Identify which cell holds the provided text, then report its [x, y] central coordinate. 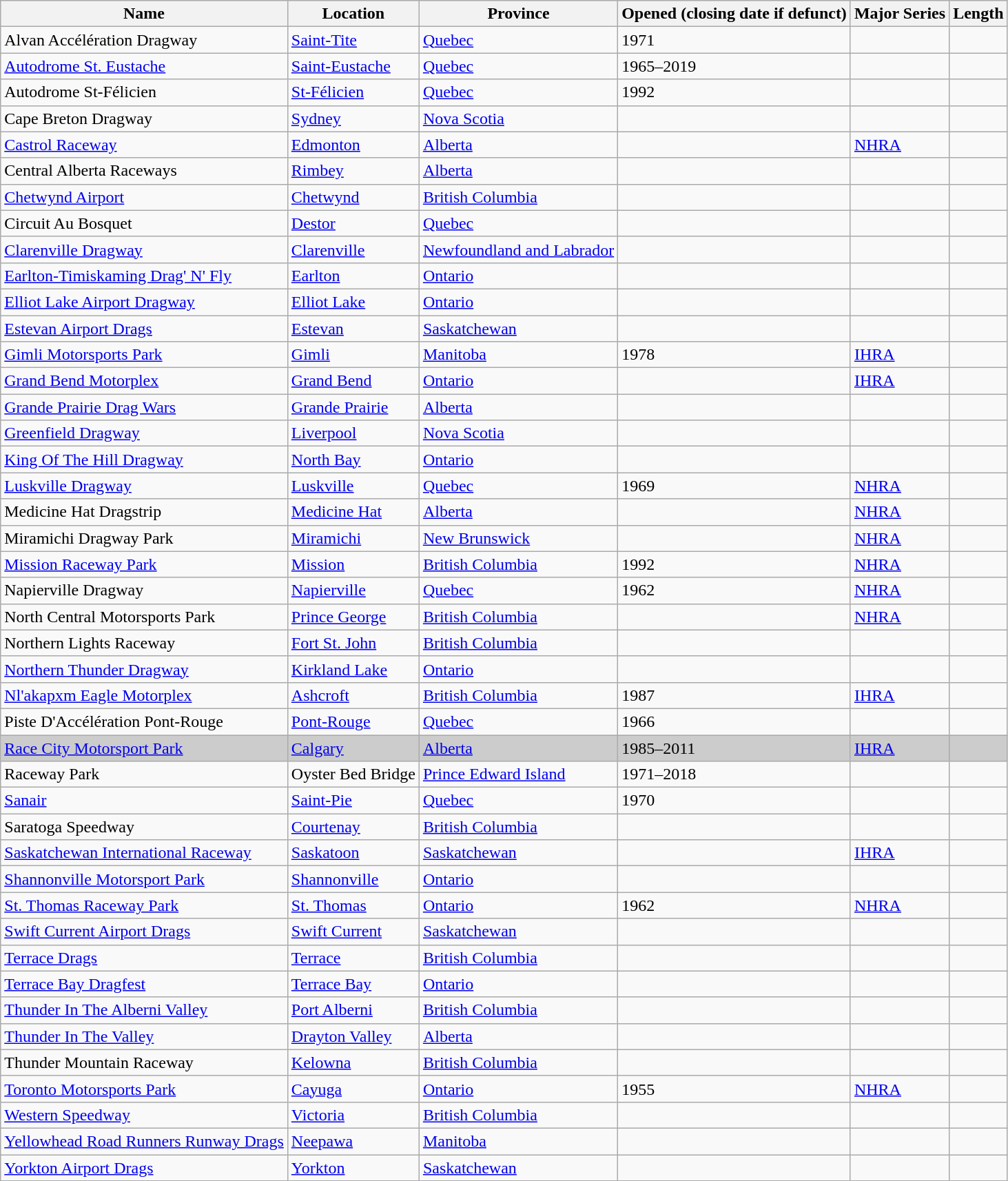
Shannonville Motorsport Park [145, 879]
Clarenville [353, 249]
Opened (closing date if defunct) [734, 14]
Raceway Park [145, 774]
Saskatchewan International Raceway [145, 853]
Name [145, 14]
1970 [734, 801]
Port Alberni [353, 1010]
Terrace Bay Dragfest [145, 984]
Shannonville [353, 879]
Terrace Drags [145, 958]
Swift Current Airport Drags [145, 932]
Elliot Lake [353, 302]
Estevan Airport Drags [145, 329]
Prince George [353, 617]
1987 [734, 695]
Sydney [353, 119]
Nl'akapxm Eagle Motorplex [145, 695]
Edmonton [353, 145]
St. Thomas Raceway Park [145, 905]
Thunder In The Valley [145, 1036]
Province [518, 14]
St. Thomas [353, 905]
Medicine Hat Dragstrip [145, 512]
1978 [734, 355]
Neepawa [353, 1141]
Fort St. John [353, 643]
Northern Lights Raceway [145, 643]
1966 [734, 721]
Prince Edward Island [518, 774]
St-Félicien [353, 92]
Race City Motorsport Park [145, 748]
Thunder In The Alberni Valley [145, 1010]
Grande Prairie [353, 407]
1969 [734, 486]
Location [353, 14]
Grande Prairie Drag Wars [145, 407]
King Of The Hill Dragway [145, 460]
Terrace Bay [353, 984]
Kirkland Lake [353, 669]
Clarenville Dragway [145, 249]
Autodrome St-Félicien [145, 92]
Toronto Motorsports Park [145, 1089]
Grand Bend [353, 381]
Northern Thunder Dragway [145, 669]
Grand Bend Motorplex [145, 381]
Alvan Accélération Dragway [145, 40]
Newfoundland and Labrador [518, 249]
1971–2018 [734, 774]
Earlton [353, 276]
Piste D'Accélération Pont-Rouge [145, 721]
Swift Current [353, 932]
Rimbey [353, 171]
Saint-Pie [353, 801]
Saratoga Speedway [145, 827]
1985–2011 [734, 748]
Pont-Rouge [353, 721]
Gimli Motorsports Park [145, 355]
Saskatoon [353, 853]
Medicine Hat [353, 512]
Courtenay [353, 827]
Miramichi Dragway Park [145, 538]
Destor [353, 223]
Gimli [353, 355]
Yorkton Airport Drags [145, 1168]
Chetwynd [353, 197]
Napierville Dragway [145, 590]
Saint-Tite [353, 40]
North Central Motorsports Park [145, 617]
Yorkton [353, 1168]
Central Alberta Raceways [145, 171]
Mission Raceway Park [145, 564]
Oyster Bed Bridge [353, 774]
Castrol Raceway [145, 145]
Mission [353, 564]
1971 [734, 40]
Kelowna [353, 1062]
Major Series [900, 14]
Ashcroft [353, 695]
Drayton Valley [353, 1036]
New Brunswick [518, 538]
Cape Breton Dragway [145, 119]
Earlton-Timiskaming Drag' N' Fly [145, 276]
Circuit Au Bosquet [145, 223]
Liverpool [353, 433]
Chetwynd Airport [145, 197]
Thunder Mountain Raceway [145, 1062]
Greenfield Dragway [145, 433]
Autodrome St. Eustache [145, 66]
Calgary [353, 748]
1955 [734, 1089]
Luskville Dragway [145, 486]
Luskville [353, 486]
Napierville [353, 590]
Victoria [353, 1115]
Miramichi [353, 538]
Cayuga [353, 1089]
1965–2019 [734, 66]
Length [978, 14]
Estevan [353, 329]
Elliot Lake Airport Dragway [145, 302]
North Bay [353, 460]
Yellowhead Road Runners Runway Drags [145, 1141]
Saint-Eustache [353, 66]
Terrace [353, 958]
Sanair [145, 801]
Western Speedway [145, 1115]
